From the cell containing the given text, extract its center point as (X, Y) coordinate. 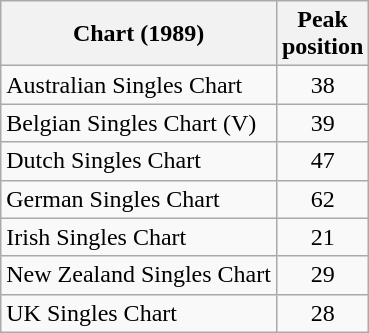
New Zealand Singles Chart (139, 275)
28 (322, 313)
29 (322, 275)
21 (322, 237)
Peakposition (322, 34)
Chart (1989) (139, 34)
Belgian Singles Chart (V) (139, 123)
39 (322, 123)
Australian Singles Chart (139, 85)
Irish Singles Chart (139, 237)
38 (322, 85)
UK Singles Chart (139, 313)
Dutch Singles Chart (139, 161)
62 (322, 199)
47 (322, 161)
German Singles Chart (139, 199)
